Detect which cell encompasses the target text, then output its [x, y] center coordinate. 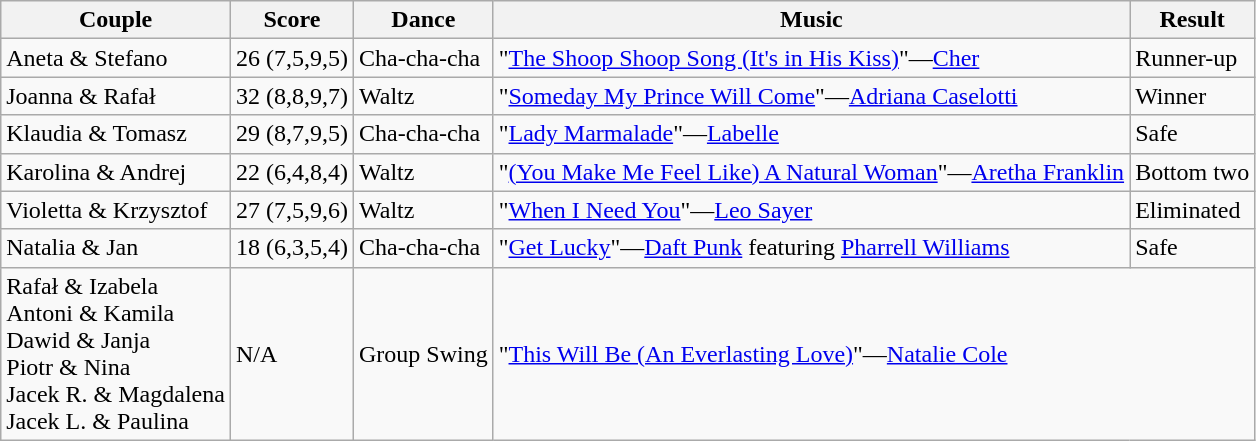
32 (8,8,9,7) [292, 96]
22 (6,4,8,4) [292, 172]
Group Swing [423, 354]
Couple [116, 20]
27 (7,5,9,6) [292, 210]
Winner [1192, 96]
Score [292, 20]
N/A [292, 354]
"Lady Marmalade"—Labelle [811, 134]
Violetta & Krzysztof [116, 210]
Natalia & Jan [116, 248]
"Get Lucky"—Daft Punk featuring Pharrell Williams [811, 248]
"The Shoop Shoop Song (It's in His Kiss)"—Cher [811, 58]
Runner-up [1192, 58]
"(You Make Me Feel Like) A Natural Woman"—Aretha Franklin [811, 172]
26 (7,5,9,5) [292, 58]
"Someday My Prince Will Come"—Adriana Caselotti [811, 96]
Bottom two [1192, 172]
Music [811, 20]
Aneta & Stefano [116, 58]
"When I Need You"—Leo Sayer [811, 210]
"This Will Be (An Everlasting Love)"—Natalie Cole [874, 354]
Klaudia & Tomasz [116, 134]
Result [1192, 20]
29 (8,7,9,5) [292, 134]
Dance [423, 20]
Karolina & Andrej [116, 172]
Eliminated [1192, 210]
Joanna & Rafał [116, 96]
Rafał & IzabelaAntoni & KamilaDawid & JanjaPiotr & NinaJacek R. & MagdalenaJacek L. & Paulina [116, 354]
18 (6,3,5,4) [292, 248]
